Scan for the cell matching the given text and deliver its (X, Y) coordinate at center. 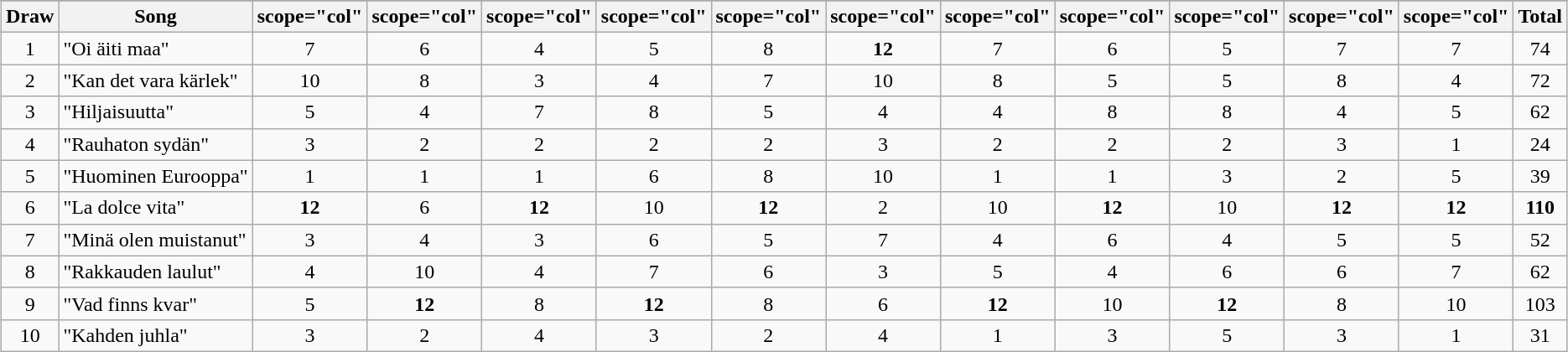
74 (1540, 49)
Draw (29, 17)
"Vad finns kvar" (156, 303)
110 (1540, 208)
39 (1540, 176)
"Oi äiti maa" (156, 49)
"Rakkauden laulut" (156, 272)
Song (156, 17)
"Minä olen muistanut" (156, 240)
52 (1540, 240)
Total (1540, 17)
9 (29, 303)
"Huominen Eurooppa" (156, 176)
"Kan det vara kärlek" (156, 80)
"Kahden juhla" (156, 335)
"Rauhaton sydän" (156, 144)
"Hiljaisuutta" (156, 112)
103 (1540, 303)
31 (1540, 335)
"La dolce vita" (156, 208)
24 (1540, 144)
72 (1540, 80)
